Extract the [X, Y] coordinate from the center of the cell holding the provided text.  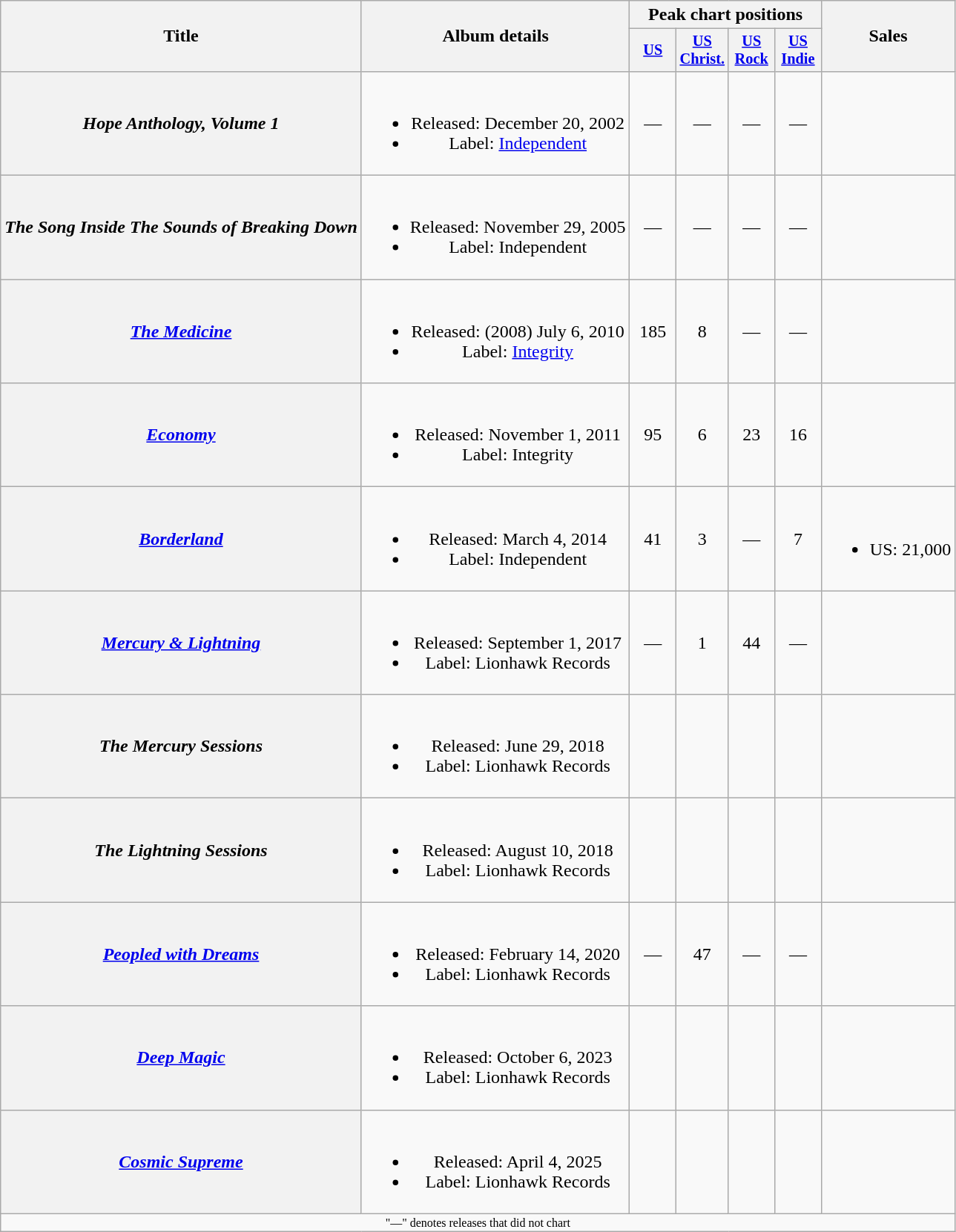
The Mercury Sessions [181, 746]
Released: March 4, 2014Label: Independent [495, 539]
185 [653, 331]
47 [702, 954]
6 [702, 435]
Cosmic Supreme [181, 1162]
Borderland [181, 539]
1 [702, 643]
Sales [888, 36]
8 [702, 331]
Mercury & Lightning [181, 643]
USChrist. [702, 50]
Released: October 6, 2023Label: Lionhawk Records [495, 1058]
Released: February 14, 2020Label: Lionhawk Records [495, 954]
16 [798, 435]
Released: (2008) July 6, 2010Label: Integrity [495, 331]
3 [702, 539]
Hope Anthology, Volume 1 [181, 123]
Released: August 10, 2018Label: Lionhawk Records [495, 850]
Album details [495, 36]
44 [752, 643]
Deep Magic [181, 1058]
95 [653, 435]
US [653, 50]
"—" denotes releases that did not chart [478, 1222]
Title [181, 36]
The Medicine [181, 331]
Released: November 1, 2011Label: Integrity [495, 435]
Released: April 4, 2025Label: Lionhawk Records [495, 1162]
USIndie [798, 50]
The Lightning Sessions [181, 850]
US: 21,000 [888, 539]
Economy [181, 435]
Released: November 29, 2005Label: Independent [495, 228]
Released: September 1, 2017Label: Lionhawk Records [495, 643]
Peak chart positions [725, 15]
The Song Inside The Sounds of Breaking Down [181, 228]
Peopled with Dreams [181, 954]
41 [653, 539]
23 [752, 435]
7 [798, 539]
USRock [752, 50]
Released: June 29, 2018Label: Lionhawk Records [495, 746]
Released: December 20, 2002Label: Independent [495, 123]
